Detect which cell encompasses the target text, then output its [X, Y] center coordinate. 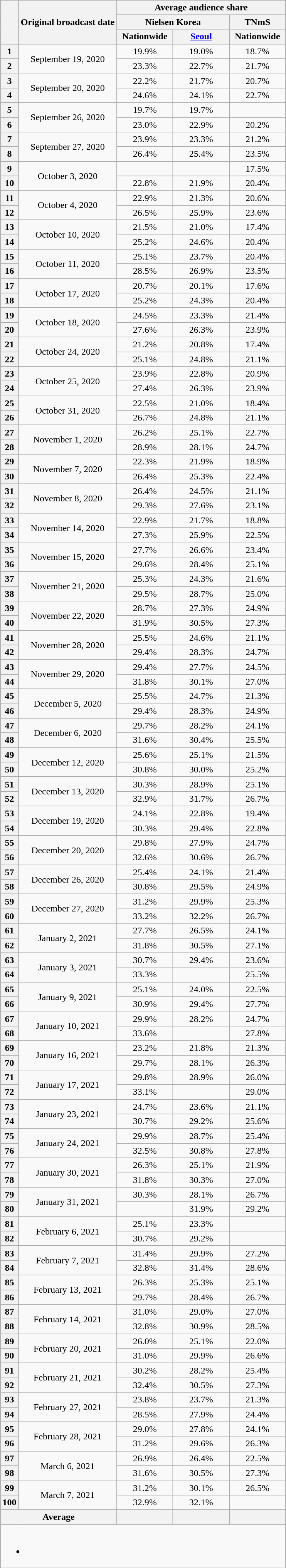
32.1% [201, 1502]
January 16, 2021 [68, 1055]
September 20, 2020 [68, 88]
February 7, 2021 [68, 1260]
80 [9, 1209]
January 30, 2021 [68, 1173]
27.4% [145, 389]
22.0% [257, 1341]
52 [9, 799]
88 [9, 1327]
December 12, 2020 [68, 762]
22.4% [257, 476]
January 31, 2021 [68, 1202]
October 17, 2020 [68, 293]
20.2% [257, 124]
February 13, 2021 [68, 1290]
November 8, 2020 [68, 498]
December 26, 2020 [68, 879]
24.0% [201, 989]
20.9% [257, 374]
86 [9, 1297]
23.8% [145, 1400]
November 29, 2020 [68, 674]
26.2% [145, 432]
November 28, 2020 [68, 645]
39 [9, 608]
Average [59, 1517]
January 9, 2021 [68, 997]
25.0% [257, 593]
47 [9, 725]
48 [9, 740]
29 [9, 462]
61 [9, 931]
97 [9, 1458]
77 [9, 1165]
89 [9, 1341]
90 [9, 1356]
29.3% [145, 506]
33.3% [145, 975]
February 14, 2021 [68, 1319]
30.2% [145, 1370]
87 [9, 1312]
67 [9, 1019]
Nielsen Korea [173, 22]
95 [9, 1429]
March 6, 2021 [68, 1466]
58 [9, 887]
34 [9, 535]
21.6% [257, 579]
10 [9, 183]
32.4% [145, 1385]
36 [9, 564]
19 [9, 315]
81 [9, 1224]
22 [9, 359]
22.3% [145, 462]
27.1% [257, 945]
42 [9, 652]
Average audience share [201, 7]
25 [9, 403]
December 19, 2020 [68, 821]
18 [9, 300]
41 [9, 638]
45 [9, 696]
82 [9, 1238]
20 [9, 330]
100 [9, 1502]
20.8% [201, 344]
35 [9, 549]
19.9% [145, 51]
5 [9, 110]
22.2% [145, 80]
28 [9, 447]
33.2% [145, 916]
37 [9, 579]
24 [9, 389]
20.6% [257, 198]
32.2% [201, 916]
December 5, 2020 [68, 704]
51 [9, 784]
23.1% [257, 506]
11 [9, 198]
November 14, 2020 [68, 528]
62 [9, 945]
February 27, 2021 [68, 1407]
78 [9, 1180]
60 [9, 916]
February 6, 2021 [68, 1231]
January 3, 2021 [68, 967]
74 [9, 1121]
October 24, 2020 [68, 352]
70 [9, 1062]
Seoul [201, 37]
24.4% [257, 1414]
October 31, 2020 [68, 410]
February 28, 2021 [68, 1436]
17.5% [257, 169]
30.4% [201, 740]
94 [9, 1414]
3 [9, 80]
March 7, 2021 [68, 1495]
21 [9, 344]
23 [9, 374]
72 [9, 1092]
53 [9, 813]
December 27, 2020 [68, 909]
71 [9, 1077]
23.2% [145, 1048]
63 [9, 960]
83 [9, 1253]
23.0% [145, 124]
38 [9, 593]
17.6% [257, 286]
40 [9, 623]
32.5% [145, 1151]
33.1% [145, 1092]
November 21, 2020 [68, 586]
October 10, 2020 [68, 235]
30 [9, 476]
31.7% [201, 799]
December 6, 2020 [68, 733]
November 7, 2020 [68, 469]
66 [9, 1004]
32.6% [145, 858]
98 [9, 1473]
18.7% [257, 51]
57 [9, 872]
69 [9, 1048]
65 [9, 989]
84 [9, 1268]
28.6% [257, 1268]
7 [9, 139]
76 [9, 1151]
1 [9, 51]
February 20, 2021 [68, 1349]
92 [9, 1385]
8 [9, 154]
43 [9, 667]
19.4% [257, 813]
59 [9, 901]
16 [9, 271]
November 1, 2020 [68, 440]
79 [9, 1194]
14 [9, 242]
9 [9, 169]
73 [9, 1107]
20.1% [201, 286]
October 3, 2020 [68, 176]
32 [9, 506]
21.8% [201, 1048]
75 [9, 1136]
93 [9, 1400]
33.6% [145, 1033]
56 [9, 858]
February 21, 2021 [68, 1378]
November 15, 2020 [68, 557]
October 11, 2020 [68, 264]
2 [9, 66]
30.0% [201, 769]
96 [9, 1444]
46 [9, 711]
December 20, 2020 [68, 850]
18.8% [257, 520]
54 [9, 828]
Original broadcast date [68, 22]
15 [9, 256]
50 [9, 769]
99 [9, 1488]
26 [9, 418]
31 [9, 491]
17 [9, 286]
October 18, 2020 [68, 322]
33 [9, 520]
19.0% [201, 51]
October 25, 2020 [68, 381]
49 [9, 755]
November 22, 2020 [68, 616]
January 2, 2021 [68, 938]
January 17, 2021 [68, 1085]
23.4% [257, 549]
64 [9, 975]
27 [9, 432]
6 [9, 124]
91 [9, 1370]
4 [9, 95]
18.4% [257, 403]
September 19, 2020 [68, 59]
18.9% [257, 462]
September 26, 2020 [68, 117]
December 13, 2020 [68, 791]
30.6% [201, 858]
68 [9, 1033]
27.2% [257, 1253]
January 10, 2021 [68, 1026]
13 [9, 227]
September 27, 2020 [68, 147]
44 [9, 682]
January 24, 2021 [68, 1143]
85 [9, 1282]
January 23, 2021 [68, 1114]
55 [9, 843]
TNmS [257, 22]
12 [9, 213]
October 4, 2020 [68, 205]
